Scan for the cell matching the given text and deliver its [x, y] coordinate at center. 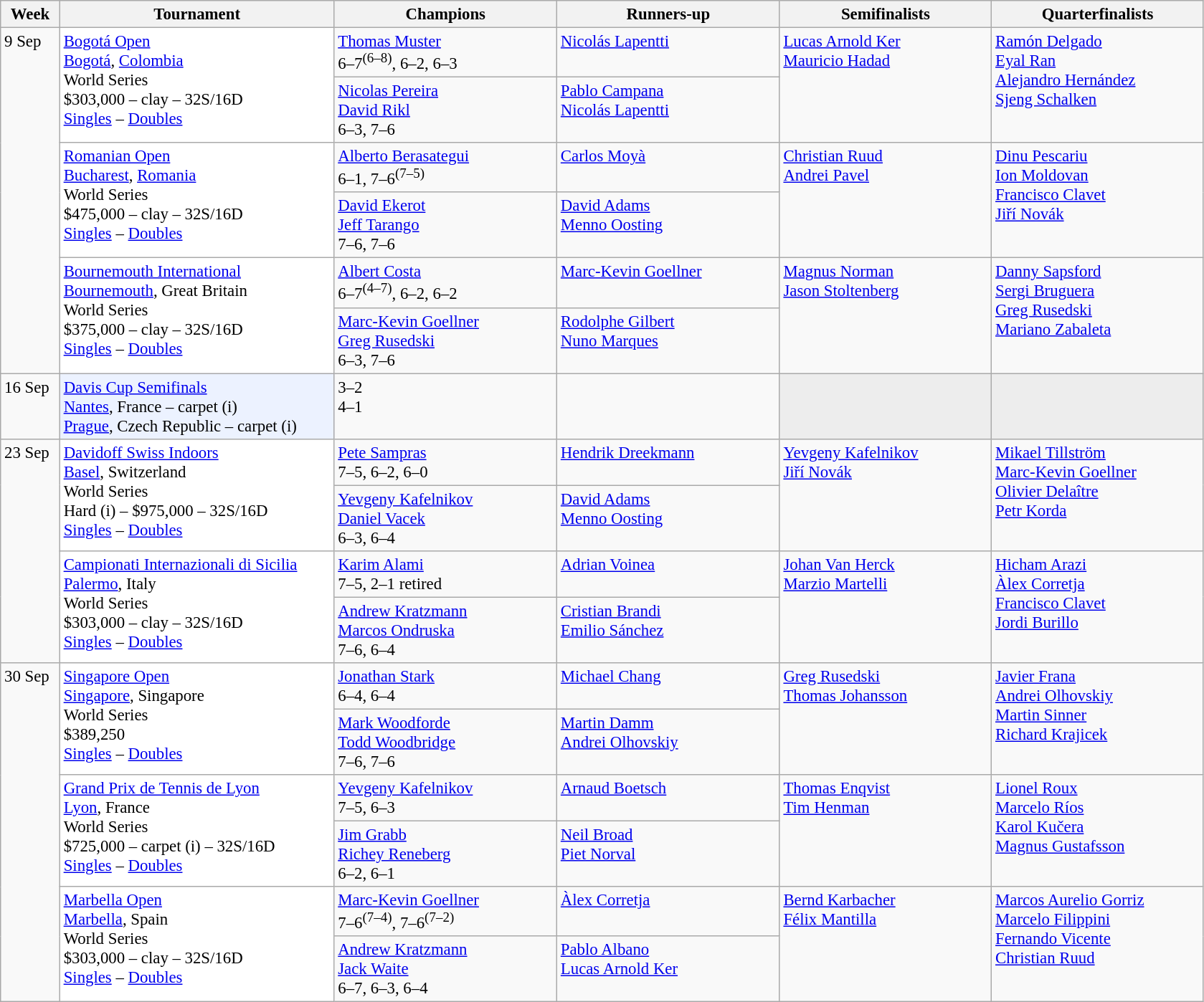
Rodolphe Gilbert Nuno Marques [668, 340]
Andrew Kratzmann Marcos Ondruska 7–6, 6–4 [446, 630]
Marbella Open Marbella, SpainWorld Series$303,000 – clay – 32S/16DSingles – Doubles [196, 945]
Nicolás Lapentti [668, 53]
9 Sep [30, 201]
Pete Sampras 7–5, 6–2, 6–0 [446, 462]
Nicolas Pereira David Rikl 6–3, 7–6 [446, 110]
Marc-Kevin Goellner [668, 282]
Carlos Moyà [668, 168]
Semifinalists [886, 14]
16 Sep [30, 406]
Marcos Aurelio Gorriz Marcelo Filippini Fernando Vicente Christian Ruud [1098, 945]
Quarterfinalists [1098, 14]
Adrian Voinea [668, 575]
Week [30, 14]
Magnus Norman Jason Stoltenberg [886, 315]
Marc-Kevin Goellner Greg Rusedski 6–3, 7–6 [446, 340]
Greg Rusedski Thomas Johansson [886, 719]
Tournament [196, 14]
Jonathan Stark 6–4, 6–4 [446, 687]
Marc-Kevin Goellner 7–6(7–4), 7–6(7–2) [446, 912]
30 Sep [30, 833]
Pablo Campana Nicolás Lapentti [668, 110]
Bournemouth International Bournemouth, Great BritainWorld Series$375,000 – clay – 32S/16DSingles – Doubles [196, 315]
Lionel Roux Marcelo Ríos Karol Kučera Magnus Gustafsson [1098, 831]
Àlex Corretja [668, 912]
23 Sep [30, 550]
Yevgeny Kafelnikov 7–5, 6–3 [446, 798]
Martin Damm Andrei Olhovskiy [668, 742]
Thomas Enqvist Tim Henman [886, 831]
Pablo Albano Lucas Arnold Ker [668, 969]
Dinu Pescariu Ion Moldovan Francisco Clavet Jiří Novák [1098, 201]
Bernd Karbacher Félix Mantilla [886, 945]
Jim Grabb Richey Reneberg 6–2, 6–1 [446, 854]
Neil Broad Piet Norval [668, 854]
Yevgeny Kafelnikov Daniel Vacek 6–3, 6–4 [446, 518]
Albert Costa 6–7(4–7), 6–2, 6–2 [446, 282]
Hendrik Dreekmann [668, 462]
David Ekerot Jeff Tarango 7–6, 7–6 [446, 225]
Bogotá Open Bogotá, ColombiaWorld Series$303,000 – clay – 32S/16DSingles – Doubles [196, 86]
Johan Van Herck Marzio Martelli [886, 607]
Thomas Muster 6–7(6–8), 6–2, 6–3 [446, 53]
Lucas Arnold Ker Mauricio Hadad [886, 86]
Michael Chang [668, 687]
Ramón Delgado Eyal Ran Alejandro Hernández Sjeng Schalken [1098, 86]
Singapore Open Singapore, SingaporeWorld Series$389,250Singles – Doubles [196, 719]
Andrew Kratzmann Jack Waite 6–7, 6–3, 6–4 [446, 969]
Arnaud Boetsch [668, 798]
Christian Ruud Andrei Pavel [886, 201]
Romanian Open Bucharest, RomaniaWorld Series$475,000 – clay – 32S/16DSingles – Doubles [196, 201]
Mikael Tillström Marc-Kevin Goellner Olivier Delaître Petr Korda [1098, 495]
Alberto Berasategui 6–1, 7–6(7–5) [446, 168]
Karim Alami 7–5, 2–1 retired [446, 575]
Cristian Brandi Emilio Sánchez [668, 630]
Hicham Arazi Àlex Corretja Francisco Clavet Jordi Burillo [1098, 607]
Davis Cup Semifinals Nantes, France – carpet (i) Prague, Czech Republic – carpet (i) [196, 406]
Yevgeny Kafelnikov Jiří Novák [886, 495]
Champions [446, 14]
Javier Frana Andrei Olhovskiy Martin Sinner Richard Krajicek [1098, 719]
3–2 4–1 [446, 406]
Runners-up [668, 14]
Danny Sapsford Sergi Bruguera Greg Rusedski Mariano Zabaleta [1098, 315]
Mark Woodforde Todd Woodbridge 7–6, 7–6 [446, 742]
Campionati Internazionali di Sicilia Palermo, ItalyWorld Series$303,000 – clay – 32S/16DSingles – Doubles [196, 607]
Davidoff Swiss Indoors Basel, SwitzerlandWorld SeriesHard (i) – $975,000 – 32S/16DSingles – Doubles [196, 495]
Grand Prix de Tennis de Lyon Lyon, FranceWorld Series$725,000 – carpet (i) – 32S/16DSingles – Doubles [196, 831]
